Return the [X, Y] coordinate for the center point of the cell that contains the specified text.  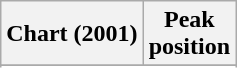
Chart (2001) [72, 34]
Peakposition [189, 34]
